Determine the [x, y] coordinate at the center of the cell enclosing the given text.  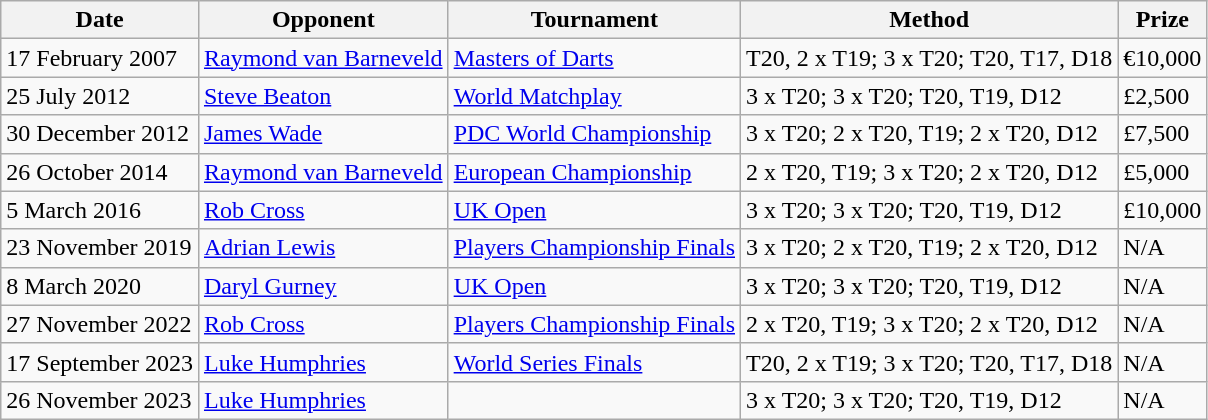
27 November 2022 [100, 324]
Adrian Lewis [323, 248]
Opponent [323, 20]
£5,000 [1162, 172]
Method [930, 20]
17 February 2007 [100, 58]
23 November 2019 [100, 248]
Masters of Darts [594, 58]
World Matchplay [594, 96]
PDC World Championship [594, 134]
Prize [1162, 20]
Steve Beaton [323, 96]
26 October 2014 [100, 172]
26 November 2023 [100, 400]
€10,000 [1162, 58]
8 March 2020 [100, 286]
17 September 2023 [100, 362]
James Wade [323, 134]
5 March 2016 [100, 210]
European Championship [594, 172]
25 July 2012 [100, 96]
World Series Finals [594, 362]
£7,500 [1162, 134]
£10,000 [1162, 210]
Daryl Gurney [323, 286]
£2,500 [1162, 96]
Date [100, 20]
30 December 2012 [100, 134]
Tournament [594, 20]
